Capture the cell that displays the provided text and extract its [X, Y] central coordinate. 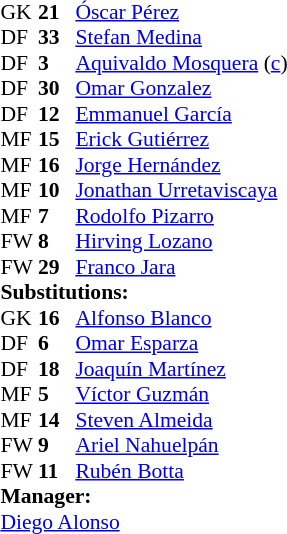
18 [57, 369]
Manager: [144, 497]
30 [57, 89]
Jorge Hernández [181, 165]
3 [57, 63]
Aquivaldo Mosquera (c) [181, 63]
5 [57, 395]
Emmanuel García [181, 114]
Rubén Botta [181, 471]
7 [57, 216]
Hirving Lozano [181, 241]
Omar Gonzalez [181, 89]
Alfonso Blanco [181, 318]
GK [19, 318]
Ariel Nahuelpán [181, 445]
8 [57, 241]
29 [57, 267]
11 [57, 471]
10 [57, 191]
14 [57, 420]
33 [57, 37]
Steven Almeida [181, 420]
Víctor Guzmán [181, 395]
15 [57, 139]
Joaquín Martínez [181, 369]
Rodolfo Pizarro [181, 216]
Stefan Medina [181, 37]
Jonathan Urretaviscaya [181, 191]
Franco Jara [181, 267]
Substitutions: [144, 293]
9 [57, 445]
12 [57, 114]
Omar Esparza [181, 343]
Erick Gutiérrez [181, 139]
6 [57, 343]
